Return the (X, Y) coordinate for the center point of the cell that contains the specified text.  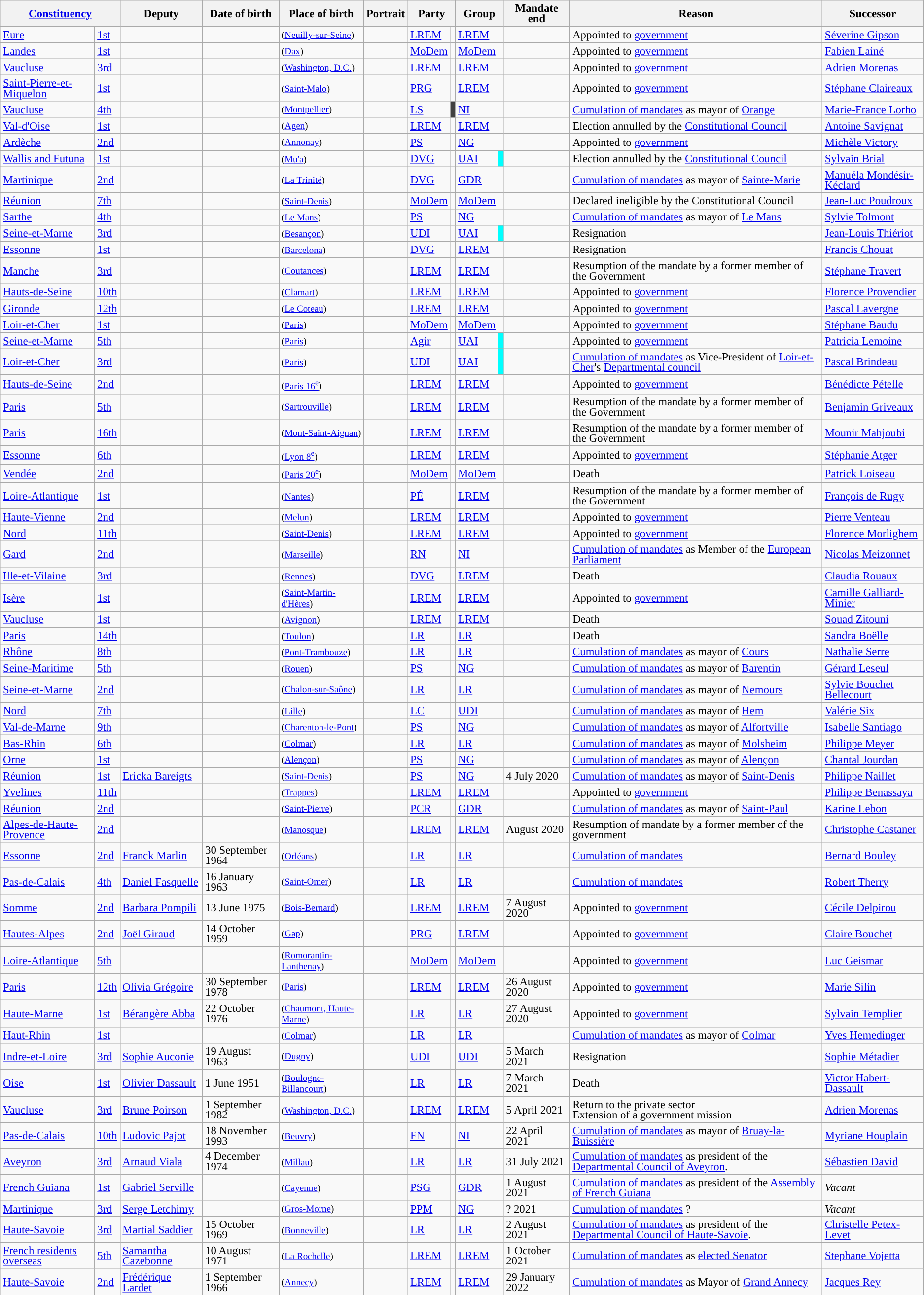
Cécile Delpirou (873, 907)
Ericka Bareigts (161, 776)
29 January 2022 (536, 1282)
Franck Marlin (161, 856)
(Cayenne) (321, 1187)
Jean-Luc Poudroux (873, 200)
French Guiana (47, 1187)
Sylvain Brial (873, 159)
Robert Therry (873, 882)
Gironde (47, 308)
Val-d'Oise (47, 125)
(Millau) (321, 1162)
Cumulation of mandates as president of the Departmental Council of Haute-Savoie. (696, 1230)
PÉ (429, 496)
19 August 1963 (241, 1056)
Ille-et-Vilaine (47, 576)
Antoine Savignat (873, 125)
Oise (47, 1083)
1 September 1982 (241, 1110)
Florence Morlighem (873, 534)
Cumulation of mandates as mayor of Colmar (696, 1036)
(Annecy) (321, 1282)
(Nantes) (321, 496)
Reason (696, 14)
Jacques Rey (873, 1282)
(Annonay) (321, 142)
(Saint-Pierre) (321, 809)
Olivia Grégoire (161, 987)
(Lille) (321, 710)
22 October 1976 (241, 1013)
Bas-Rhin (47, 743)
18 November 1993 (241, 1136)
9th (107, 727)
Sylvain Templier (873, 1013)
(Chaumont, Haute-Marne) (321, 1013)
Barbara Pompili (161, 907)
Souad Zitouni (873, 619)
Séverine Gipson (873, 35)
Deputy (161, 14)
Karine Lebon (873, 809)
Vendée (47, 473)
14 October 1959 (241, 933)
Pierre Venteau (873, 517)
Cumulation of mandates as president of the Assembly of French Guiana (696, 1187)
Sylvie Tolmont (873, 217)
Benjamin Griveaux (873, 406)
Constituency (60, 14)
Cumulation of mandates as mayor of Cours (696, 652)
(Toulon) (321, 635)
10 August 1971 (241, 1256)
Haute-Marne (47, 1013)
(Lyon 8e) (321, 455)
(Alençon) (321, 759)
(Mont-Saint-Aignan) (321, 433)
(Romorantin-Lanthenay) (321, 960)
4 July 2020 (536, 776)
Cumulation of mandates as mayor of Barentin (696, 669)
Yves Hemedinger (873, 1036)
Date of birth (241, 14)
Gabriel Serville (161, 1187)
Place of birth (321, 14)
Pascal Brindeau (873, 362)
Sandra Boëlle (873, 635)
FN (429, 1136)
14th (107, 635)
16 January 1963 (241, 882)
Michèle Victory (873, 142)
Bénédicte Pételle (873, 384)
Wallis and Futuna (47, 159)
Cumulation of mandates ? (696, 1208)
Party (432, 14)
(Clamart) (321, 292)
Sylvie Bouchet Bellecourt (873, 689)
Stéphanie Atger (873, 455)
(Besançon) (321, 234)
Gérard Leseul (873, 669)
Cumulation of mandates as Mayor of Grand Annecy (696, 1282)
(Trappes) (321, 792)
4 December 1974 (241, 1162)
Cumulation of mandates as mayor of Le Mans (696, 217)
7 March 2021 (536, 1083)
Landes (47, 51)
Cumulation of mandates as mayor of Saint-Denis (696, 776)
Christelle Petex-Levet (873, 1230)
PCR (429, 809)
Cumulation of mandates as mayor of Orange (696, 109)
Portrait (386, 14)
(La Trinité) (321, 180)
Sarthe (47, 217)
Eure (47, 35)
15 October 1969 (241, 1230)
Myriane Houplain (873, 1136)
LC (429, 710)
13 June 1975 (241, 907)
(Orléans) (321, 856)
Cumulation of mandates as mayor of Alfortville (696, 727)
5 April 2021 (536, 1110)
Cumulation of mandates as mayor of Nemours (696, 689)
(Manosque) (321, 829)
Somme (47, 907)
Cumulation of mandates as mayor of Sainte-Marie (696, 180)
Haut-Rhin (47, 1036)
Yvelines (47, 792)
(Gap) (321, 933)
Claire Bouchet (873, 933)
1 October 2021 (536, 1256)
8th (107, 652)
Ardèche (47, 142)
(Saint-Martin-d'Hères) (321, 598)
Gard (47, 554)
(Sartrouville) (321, 406)
Haute-Vienne (47, 517)
Seine-Maritime (47, 669)
Philippe Benassaya (873, 792)
Nicolas Meizonnet (873, 554)
Cumulation of mandates as mayor of Molsheim (696, 743)
Claudia Rouaux (873, 576)
Mandate end (536, 14)
? 2021 (536, 1208)
Sophie Métadier (873, 1056)
Nathalie Serre (873, 652)
Val-de-Marne (47, 727)
Indre-et-Loire (47, 1056)
Camille Galliard-Minier (873, 598)
(Marseille) (321, 554)
Olivier Dassault (161, 1083)
(Saint-Malo) (321, 89)
Bernard Bouley (873, 856)
5 March 2021 (536, 1056)
Saint-Pierre-et-Miquelon (47, 89)
Philippe Meyer (873, 743)
Cumulation of mandates as mayor of Saint-Paul (696, 809)
(La Rochelle) (321, 1256)
Francis Chouat (873, 250)
(Rennes) (321, 576)
(Paris 16e) (321, 384)
Aveyron (47, 1162)
Cumulation of mandates as elected Senator (696, 1256)
August 2020 (536, 829)
(Neuilly-sur-Seine) (321, 35)
30 September 1964 (241, 856)
LS (429, 109)
Pascal Lavergne (873, 308)
Orne (47, 759)
(Bois-Bernard) (321, 907)
(Chalon-sur-Saône) (321, 689)
(Charenton-le-Pont) (321, 727)
Declared ineligible by the Constitutional Council (696, 200)
1 August 2021 (536, 1187)
Marie Silin (873, 987)
Cumulation of mandates as mayor of Bruay-la-Buissière (696, 1136)
Bérangère Abba (161, 1013)
RN (429, 554)
Alpes-de-Haute-Provence (47, 829)
Cumulation of mandates as Vice-President of Loir-et-Cher's Departmental council (696, 362)
Sébastien David (873, 1162)
Cumulation of mandates as president of the Departmental Council of Aveyron. (696, 1162)
(Mu'a) (321, 159)
Ludovic Pajot (161, 1136)
Frédérique Lardet (161, 1282)
(Paris 20e) (321, 473)
(Avignon) (321, 619)
(Barcelona) (321, 250)
Stéphane Claireaux (873, 89)
French residents overseas (47, 1256)
Isabelle Santiago (873, 727)
Brune Poirson (161, 1110)
Jean-Louis Thiériot (873, 234)
Sophie Auconie (161, 1056)
Arnaud Viala (161, 1162)
27 August 2020 (536, 1013)
(Saint-Omer) (321, 882)
(Rouen) (321, 669)
(Bonneville) (321, 1230)
Patrick Loiseau (873, 473)
Luc Geismar (873, 960)
Cumulation of mandates as Member of the European Parliament (696, 554)
Serge Letchimy (161, 1208)
Manche (47, 271)
Group (479, 14)
Stéphane Baudu (873, 324)
Florence Provendier (873, 292)
(Gros-Morne) (321, 1208)
Daniel Fasquelle (161, 882)
(Montpellier) (321, 109)
Marie-France Lorho (873, 109)
Christophe Castaner (873, 829)
1 June 1951 (241, 1083)
2 August 2021 (536, 1230)
Cumulation of mandates as mayor of Hem (696, 710)
(Pont-Trambouze) (321, 652)
Stéphane Travert (873, 271)
François de Rugy (873, 496)
Chantal Jourdan (873, 759)
Rhône (47, 652)
Cumulation of mandates as mayor of Alençon (696, 759)
Philippe Naillet (873, 776)
30 September 1978 (241, 987)
Return to the private sectorExtension of a government mission (696, 1110)
(Le Coteau) (321, 308)
Stephane Vojetta (873, 1256)
Joël Giraud (161, 933)
PSG (429, 1187)
Victor Habert-Dassault (873, 1083)
(Coutances) (321, 271)
Patricia Lemoine (873, 341)
26 August 2020 (536, 987)
Valérie Six (873, 710)
Isère (47, 598)
16th (107, 433)
Resumption of mandate by a former member of the government (696, 829)
(Le Mans) (321, 217)
(Beuvry) (321, 1136)
Samantha Cazebonne (161, 1256)
22 April 2021 (536, 1136)
(Boulogne-Billancourt) (321, 1083)
PPM (429, 1208)
Manuéla Mondésir-Kéclard (873, 180)
(Dugny) (321, 1056)
Agir (429, 341)
Hautes-Alpes (47, 933)
1 September 1966 (241, 1282)
31 July 2021 (536, 1162)
(Agen) (321, 125)
Mounir Mahjoubi (873, 433)
Successor (873, 14)
(Dax) (321, 51)
(Melun) (321, 517)
Martial Saddier (161, 1230)
Fabien Lainé (873, 51)
7 August 2020 (536, 907)
